Find where the given text appears and provide that cell's center as [x, y] coordinate. 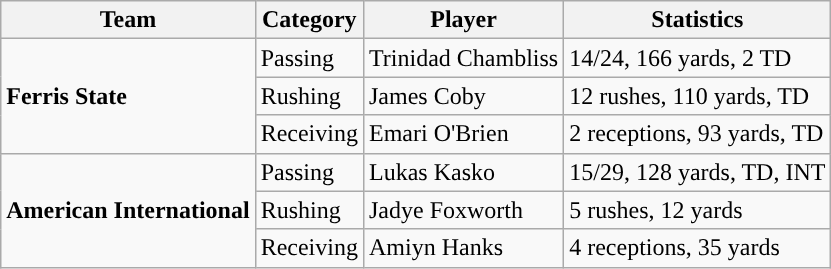
Emari O'Brien [463, 134]
Jadye Foxworth [463, 210]
Trinidad Chambliss [463, 58]
15/29, 128 yards, TD, INT [698, 172]
2 receptions, 93 yards, TD [698, 134]
Ferris State [128, 96]
14/24, 166 yards, 2 TD [698, 58]
Team [128, 20]
4 receptions, 35 yards [698, 248]
Amiyn Hanks [463, 248]
Lukas Kasko [463, 172]
Category [309, 20]
James Coby [463, 96]
American International [128, 210]
Player [463, 20]
12 rushes, 110 yards, TD [698, 96]
5 rushes, 12 yards [698, 210]
Statistics [698, 20]
